Find where the given text appears and provide that cell's center as (x, y) coordinate. 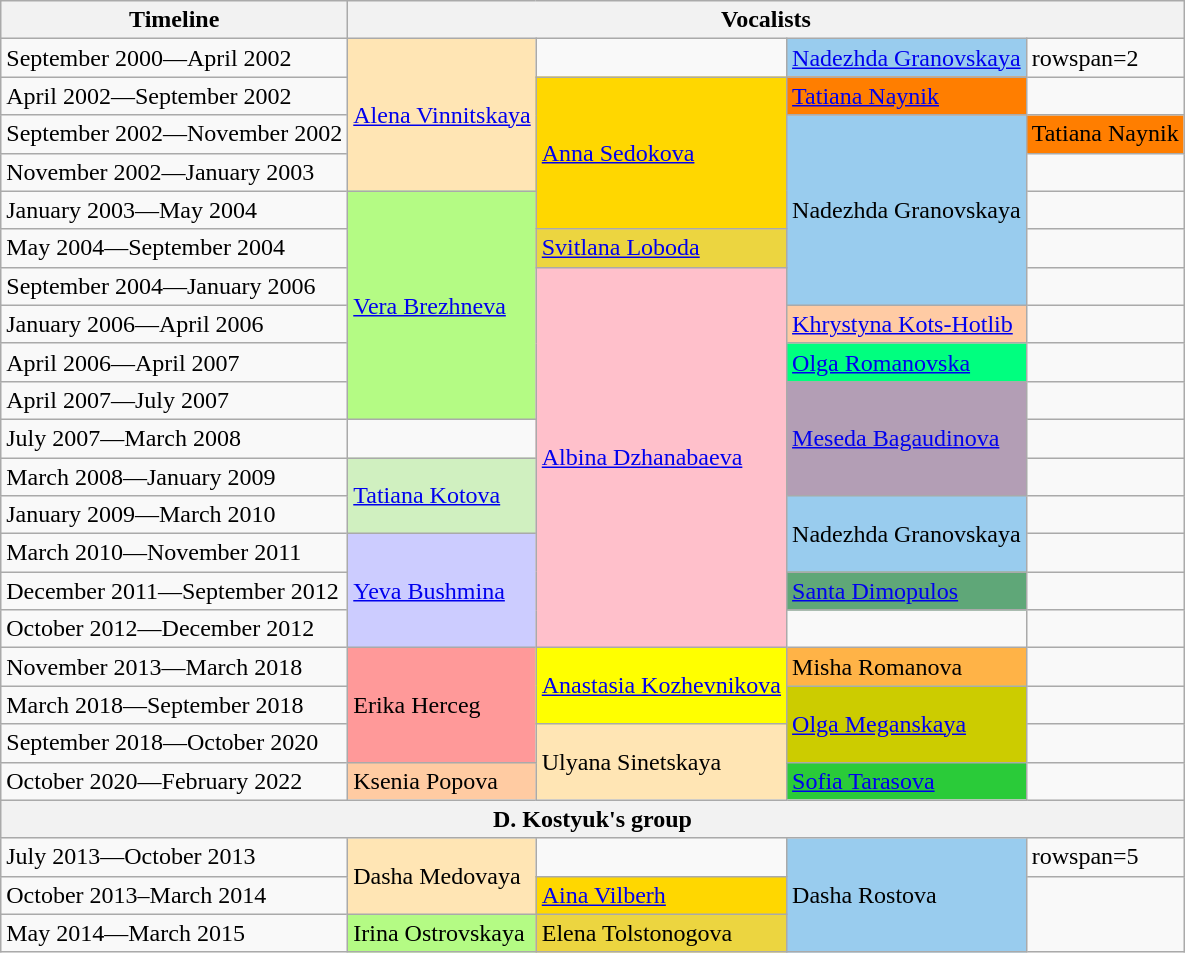
April 2006—April 2007 (174, 362)
September 2000—April 2002 (174, 58)
May 2004—September 2004 (174, 248)
Dasha Medovaya (442, 876)
Sofia Tarasova (907, 781)
October 2013–March 2014 (174, 895)
July 2013—October 2013 (174, 857)
Alena Vinnitskaya (442, 115)
D. Kostyuk's group (592, 819)
Timeline (174, 20)
Anastasia Kozhevnikova (661, 686)
April 2002—September 2002 (174, 96)
May 2014—March 2015 (174, 933)
January 2009—March 2010 (174, 515)
Santa Dimopulos (907, 591)
September 2018—October 2020 (174, 743)
Aina Vilberh (661, 895)
Elena Tolstonogova (661, 933)
November 2013—March 2018 (174, 667)
Ulyana Sinetskaya (661, 762)
Ksenia Popova (442, 781)
Anna Sedokova (661, 153)
rowspan=5 (1105, 857)
October 2012—December 2012 (174, 629)
Khrystyna Kots-Hotlib (907, 324)
Erika Herceg (442, 705)
March 2018—September 2018 (174, 705)
April 2007—July 2007 (174, 400)
March 2008—January 2009 (174, 477)
Olga Meganskaya (907, 724)
Vera Brezhneva (442, 305)
Irina Ostrovskaya (442, 933)
Misha Romanova (907, 667)
Olga Romanovska (907, 362)
March 2010—November 2011 (174, 553)
Vocalists (766, 20)
January 2003—May 2004 (174, 210)
January 2006—April 2006 (174, 324)
Dasha Rostova (907, 895)
rowspan=2 (1105, 58)
Yeva Bushmina (442, 591)
Svitlana Loboda (661, 248)
September 2002—November 2002 (174, 134)
December 2011—September 2012 (174, 591)
Albina Dzhanabaeva (661, 458)
September 2004—January 2006 (174, 286)
October 2020—February 2022 (174, 781)
July 2007—March 2008 (174, 438)
November 2002—January 2003 (174, 172)
Meseda Bagaudinova (907, 438)
Tatiana Kotova (442, 496)
